For the text-containing cell, return its midpoint in [X, Y] coordinate format. 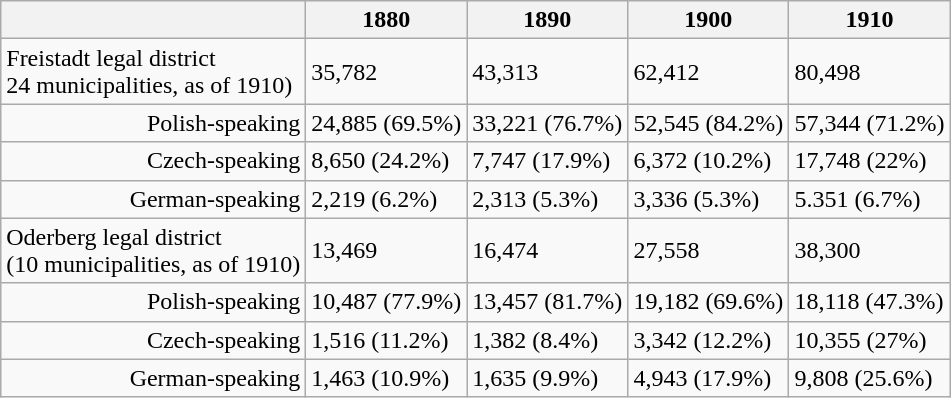
Oderberg legal district(10 municipalities, as of 1910) [154, 250]
1900 [708, 20]
35,782 [386, 72]
62,412 [708, 72]
1,463 (10.9%) [386, 378]
43,313 [548, 72]
1,516 (11.2%) [386, 340]
13,457 (81.7%) [548, 302]
9,808 (25.6%) [870, 378]
19,182 (69.6%) [708, 302]
2,219 (6.2%) [386, 199]
7,747 (17.9%) [548, 161]
10,487 (77.9%) [386, 302]
24,885 (69.5%) [386, 123]
27,558 [708, 250]
80,498 [870, 72]
17,748 (22%) [870, 161]
1890 [548, 20]
38,300 [870, 250]
2,313 (5.3%) [548, 199]
3,336 (5.3%) [708, 199]
1,382 (8.4%) [548, 340]
5.351 (6.7%) [870, 199]
33,221 (76.7%) [548, 123]
16,474 [548, 250]
13,469 [386, 250]
Freistadt legal district24 municipalities, as of 1910) [154, 72]
4,943 (17.9%) [708, 378]
10,355 (27%) [870, 340]
18,118 (47.3%) [870, 302]
1910 [870, 20]
57,344 (71.2%) [870, 123]
1880 [386, 20]
8,650 (24.2%) [386, 161]
3,342 (12.2%) [708, 340]
52,545 (84.2%) [708, 123]
6,372 (10.2%) [708, 161]
1,635 (9.9%) [548, 378]
